For the text-containing cell, return its midpoint in [x, y] coordinate format. 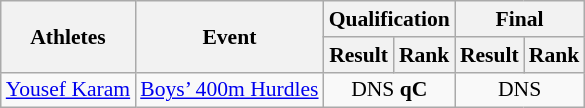
Final [520, 19]
Event [229, 36]
DNS [520, 90]
DNS qC [390, 90]
Qualification [390, 19]
Athletes [68, 36]
Boys’ 400m Hurdles [229, 90]
Yousef Karam [68, 90]
